Output the [X, Y] coordinate of the center of the cell containing the given text.  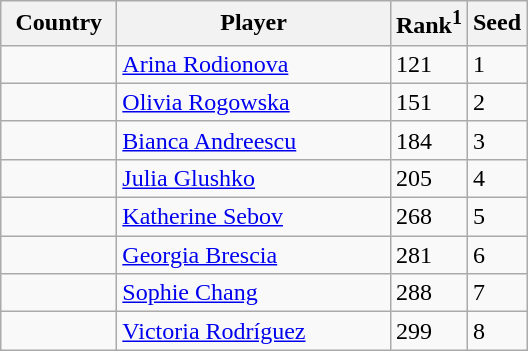
299 [428, 331]
8 [496, 331]
1 [496, 64]
151 [428, 102]
Arina Rodionova [254, 64]
205 [428, 178]
Olivia Rogowska [254, 102]
Bianca Andreescu [254, 140]
3 [496, 140]
6 [496, 255]
184 [428, 140]
Sophie Chang [254, 293]
5 [496, 217]
Player [254, 24]
Katherine Sebov [254, 217]
7 [496, 293]
Georgia Brescia [254, 255]
Seed [496, 24]
268 [428, 217]
281 [428, 255]
Country [59, 24]
4 [496, 178]
2 [496, 102]
Rank1 [428, 24]
288 [428, 293]
Victoria Rodríguez [254, 331]
121 [428, 64]
Julia Glushko [254, 178]
